Find where the given text appears and provide that cell's center as (X, Y) coordinate. 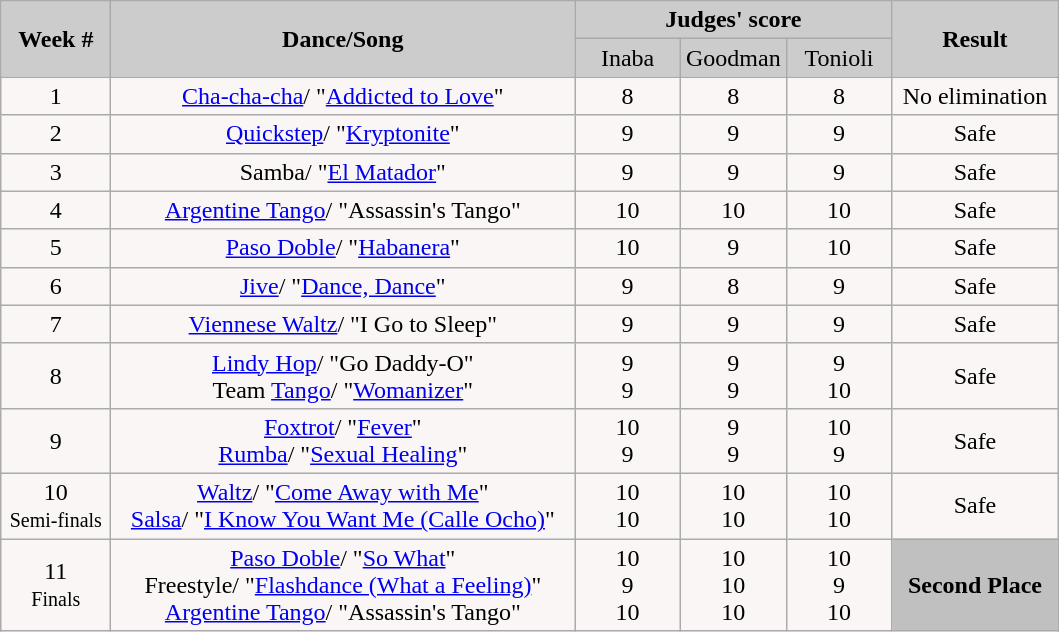
Foxtrot/ "Fever"Rumba/ "Sexual Healing" (343, 440)
2 (56, 134)
Goodman (733, 58)
Argentine Tango/ "Assassin's Tango" (343, 210)
Paso Doble/ "So What"Freestyle/ "Flashdance (What a Feeling)"Argentine Tango/ "Assassin's Tango" (343, 584)
Judges' score (734, 20)
4 (56, 210)
Tonioli (839, 58)
5 (56, 248)
Quickstep/ "Kryptonite" (343, 134)
Jive/ "Dance, Dance" (343, 286)
Paso Doble/ "Habanera" (343, 248)
Result (975, 39)
101010 (733, 584)
Viennese Waltz/ "I Go to Sleep" (343, 324)
Lindy Hop/ "Go Daddy-O"Team Tango/ "Womanizer" (343, 376)
Inaba (628, 58)
6 (56, 286)
Cha-cha-cha/ "Addicted to Love" (343, 96)
11Finals (56, 584)
7 (56, 324)
Samba/ "El Matador" (343, 172)
Second Place (975, 584)
910 (839, 376)
3 (56, 172)
Waltz/ "Come Away with Me"Salsa/ "I Know You Want Me (Calle Ocho)" (343, 506)
No elimination (975, 96)
Dance/Song (343, 39)
1 (56, 96)
Week # (56, 39)
10Semi-finals (56, 506)
